Detect which cell encompasses the target text, then output its [x, y] center coordinate. 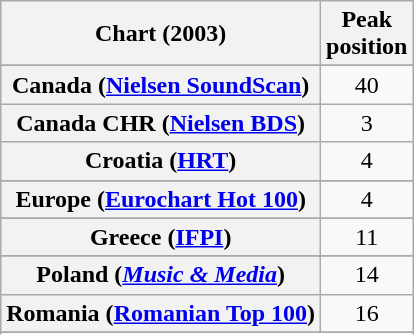
Canada CHR (Nielsen BDS) [161, 123]
14 [367, 275]
Peakposition [367, 34]
40 [367, 85]
11 [367, 237]
Chart (2003) [161, 34]
3 [367, 123]
16 [367, 313]
Poland (Music & Media) [161, 275]
Canada (Nielsen SoundScan) [161, 85]
Romania (Romanian Top 100) [161, 313]
Croatia (HRT) [161, 161]
Europe (Eurochart Hot 100) [161, 199]
Greece (IFPI) [161, 237]
